Find where the given text appears and provide that cell's center as (x, y) coordinate. 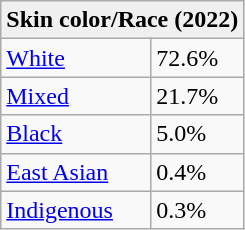
72.6% (198, 58)
0.4% (198, 172)
5.0% (198, 134)
Black (76, 134)
0.3% (198, 210)
Indigenous (76, 210)
21.7% (198, 96)
Mixed (76, 96)
East Asian (76, 172)
White (76, 58)
Skin color/Race (2022) (122, 20)
